Pinpoint the cell where the given text exists, returning its (x, y) midpoint coordinate. 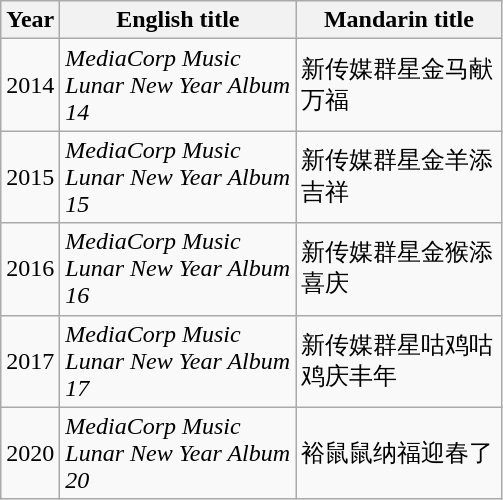
MediaCorp Music Lunar New Year Album 14 (178, 85)
2015 (30, 177)
MediaCorp Music Lunar New Year Album 20 (178, 453)
MediaCorp Music Lunar New Year Album 15 (178, 177)
MediaCorp Music Lunar New Year Album 17 (178, 361)
2017 (30, 361)
2014 (30, 85)
Mandarin title (399, 20)
新传媒群星金马献万福 (399, 85)
English title (178, 20)
裕鼠鼠纳福迎春了 (399, 453)
2020 (30, 453)
2016 (30, 269)
Year (30, 20)
新传媒群星咕鸡咕鸡庆丰年 (399, 361)
新传媒群星金猴添喜庆 (399, 269)
新传媒群星金羊添吉祥 (399, 177)
MediaCorp Music Lunar New Year Album 16 (178, 269)
